Scan for the cell matching the given text and deliver its (X, Y) coordinate at center. 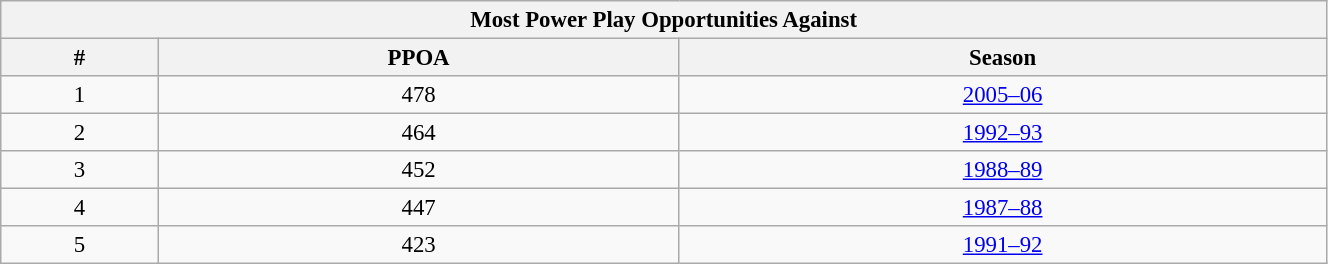
423 (418, 245)
447 (418, 208)
# (80, 58)
Most Power Play Opportunities Against (664, 20)
2005–06 (1003, 95)
452 (418, 170)
1992–93 (1003, 133)
478 (418, 95)
PPOA (418, 58)
464 (418, 133)
Season (1003, 58)
2 (80, 133)
5 (80, 245)
1 (80, 95)
1988–89 (1003, 170)
1987–88 (1003, 208)
3 (80, 170)
1991–92 (1003, 245)
4 (80, 208)
